Pinpoint the cell where the given text exists, returning its [x, y] midpoint coordinate. 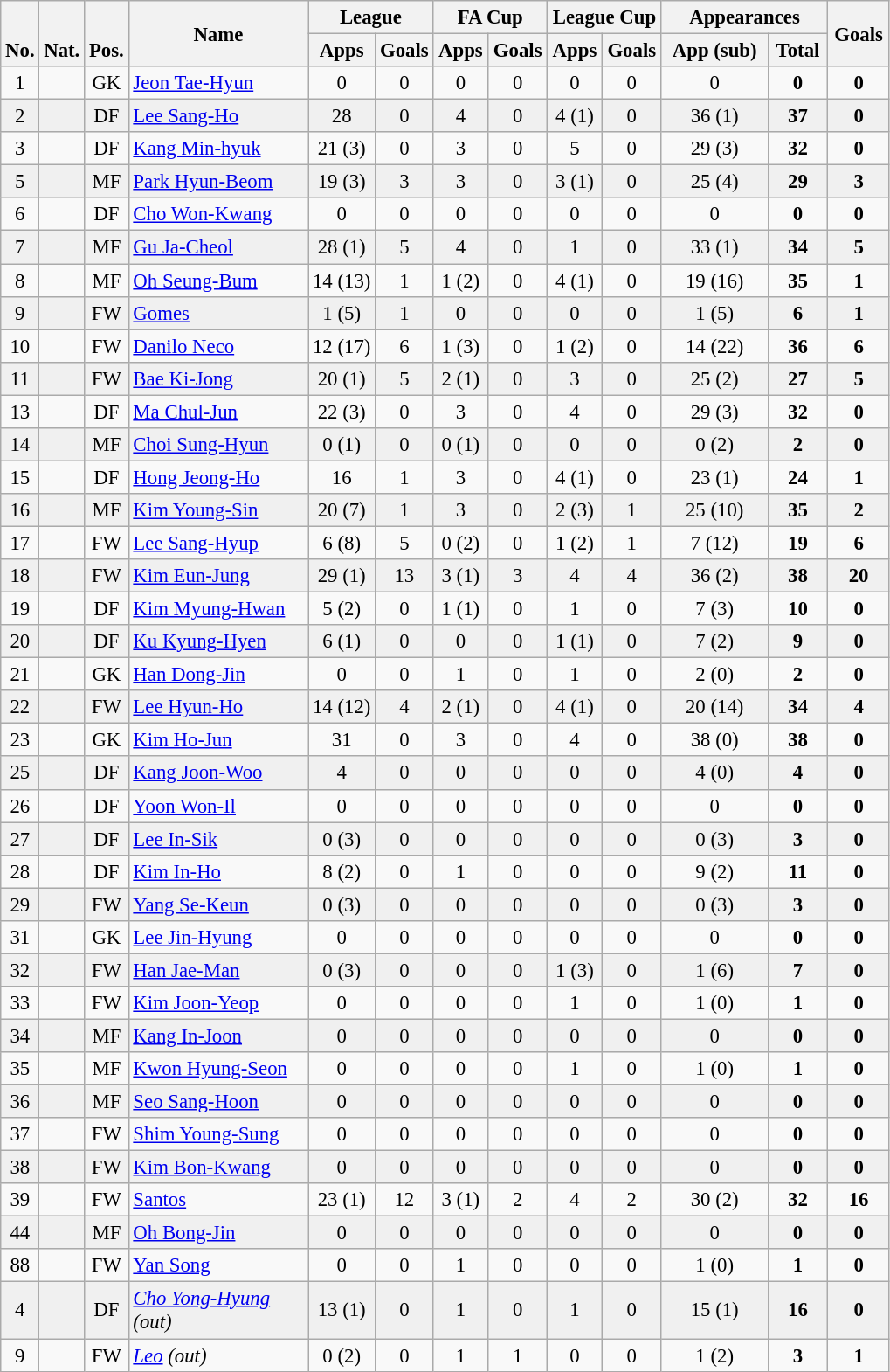
4 (0) [714, 773]
Park Hyun-Beom [218, 182]
Name [218, 33]
Oh Bong-Jin [218, 1233]
12 (17) [342, 346]
39 [20, 1200]
18 [20, 576]
88 [20, 1266]
Kang Min-hyuk [218, 149]
Kim Bon-Kwang [218, 1168]
9 (2) [714, 871]
20 (7) [342, 510]
Kang Joon-Woo [218, 773]
23 [20, 740]
Han Dong-Jin [218, 675]
1 (6) [714, 970]
22 (3) [342, 412]
Danilo Neco [218, 346]
20 (14) [714, 707]
App (sub) [714, 51]
Lee Sang-Ho [218, 116]
Kwon Hyung-Seon [218, 1069]
25 (4) [714, 182]
15 (1) [714, 1311]
Pos. [107, 33]
19 (16) [714, 281]
30 (2) [714, 1200]
21 (3) [342, 149]
17 [20, 543]
Total [798, 51]
Yang Se-Keun [218, 904]
Appearances [744, 17]
14 [20, 445]
Kim In-Ho [218, 871]
Seo Sang-Hoon [218, 1102]
Kang In-Joon [218, 1036]
25 (10) [714, 510]
5 (2) [342, 609]
13 (1) [342, 1311]
33 (1) [714, 247]
25 [20, 773]
Han Jae-Man [218, 970]
Hong Jeong-Ho [218, 477]
12 [404, 1200]
League [370, 17]
38 (0) [714, 740]
Ku Kyung-Hyen [218, 641]
Jeon Tae-Hyun [218, 83]
33 [20, 1003]
19 (3) [342, 182]
Cho Won-Kwang [218, 214]
8 (2) [342, 871]
15 [20, 477]
Kim Myung-Hwan [218, 609]
Gu Ja-Cheol [218, 247]
6 (8) [342, 543]
Ma Chul-Jun [218, 412]
Choi Sung-Hyun [218, 445]
Kim Eun-Jung [218, 576]
Yan Song [218, 1266]
7 (2) [714, 641]
7 (12) [714, 543]
36 (2) [714, 576]
20 (1) [342, 378]
Kim Ho-Jun [218, 740]
Lee Sang-Hyup [218, 543]
Lee Hyun-Ho [218, 707]
Cho Yong-Hyung (out) [218, 1311]
14 (22) [714, 346]
No. [20, 33]
44 [20, 1233]
Santos [218, 1200]
Oh Seung-Bum [218, 281]
29 (1) [342, 576]
Lee Jin-Hyung [218, 938]
2 (0) [714, 675]
36 (1) [714, 116]
22 [20, 707]
14 (12) [342, 707]
2 (3) [575, 510]
25 (2) [714, 378]
Kim Joon-Yeop [218, 1003]
Nat. [62, 33]
6 (1) [342, 641]
7 (3) [714, 609]
Kim Young-Sin [218, 510]
24 [798, 477]
8 [20, 281]
FA Cup [491, 17]
Gomes [218, 313]
26 [20, 806]
Yoon Won-Il [218, 806]
League Cup [604, 17]
21 [20, 675]
Bae Ki-Jong [218, 378]
28 (1) [342, 247]
14 (13) [342, 281]
Shim Young-Sung [218, 1134]
Leo (out) [218, 1355]
Lee In-Sik [218, 839]
